Detect which cell encompasses the target text, then output its (x, y) center coordinate. 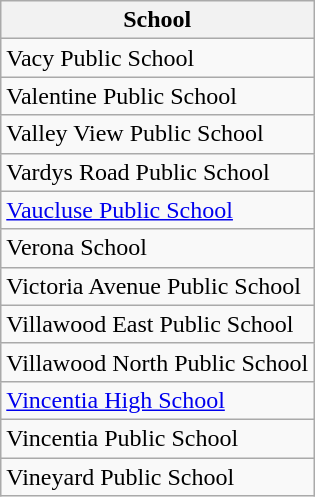
Victoria Avenue Public School (158, 286)
Villawood East Public School (158, 324)
Vaucluse Public School (158, 210)
Vardys Road Public School (158, 172)
Vineyard Public School (158, 477)
Vincentia High School (158, 400)
Vacy Public School (158, 58)
School (158, 20)
Valentine Public School (158, 96)
Villawood North Public School (158, 362)
Valley View Public School (158, 134)
Verona School (158, 248)
Vincentia Public School (158, 438)
